Provide the [X, Y] coordinate of the cell's center where the given text is located.  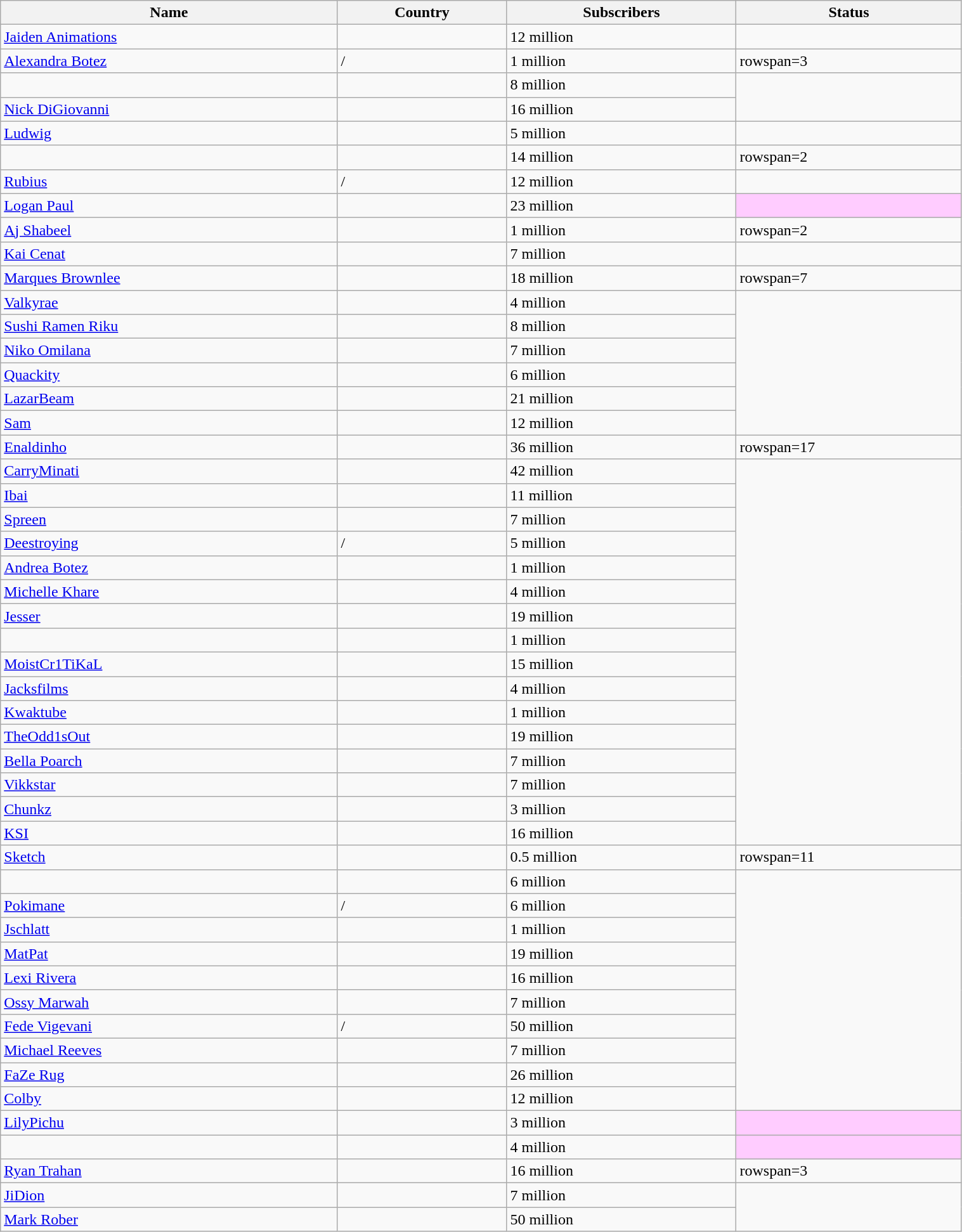
15 million [621, 664]
Country [422, 13]
Nick DiGiovanni [169, 109]
MoistCr1TiKaL [169, 664]
Marques Brownlee [169, 278]
42 million [621, 471]
Jschlatt [169, 930]
TheOdd1sOut [169, 737]
Enaldinho [169, 447]
Mark Rober [169, 1219]
Rubius [169, 181]
Ludwig [169, 133]
21 million [621, 399]
Deestroying [169, 543]
LazarBeam [169, 399]
Colby [169, 1099]
Kai Cenat [169, 254]
23 million [621, 205]
Ryan Trahan [169, 1171]
LilyPichu [169, 1123]
Aj Shabeel [169, 230]
Sketch [169, 857]
Jaiden Animations [169, 37]
14 million [621, 157]
rowspan=17 [848, 447]
JiDion [169, 1195]
Logan Paul [169, 205]
Ibai [169, 495]
Michelle Khare [169, 592]
Fede Vigevani [169, 1026]
36 million [621, 447]
Jacksfilms [169, 688]
Kwaktube [169, 713]
Niko Omilana [169, 351]
Vikkstar [169, 785]
CarryMinati [169, 471]
Michael Reeves [169, 1050]
Jesser [169, 616]
11 million [621, 495]
Valkyrae [169, 302]
MatPat [169, 954]
Pokimane [169, 905]
Subscribers [621, 13]
Alexandra Botez [169, 61]
Bella Poarch [169, 761]
Lexi Rivera [169, 978]
FaZe Rug [169, 1075]
Spreen [169, 519]
Chunkz [169, 809]
Name [169, 13]
26 million [621, 1075]
18 million [621, 278]
Andrea Botez [169, 567]
Status [848, 13]
rowspan=11 [848, 857]
0.5 million [621, 857]
Sam [169, 423]
Ossy Marwah [169, 1002]
KSI [169, 833]
Sushi Ramen Riku [169, 327]
rowspan=7 [848, 278]
Quackity [169, 375]
